Detect which cell encompasses the target text, then output its [X, Y] center coordinate. 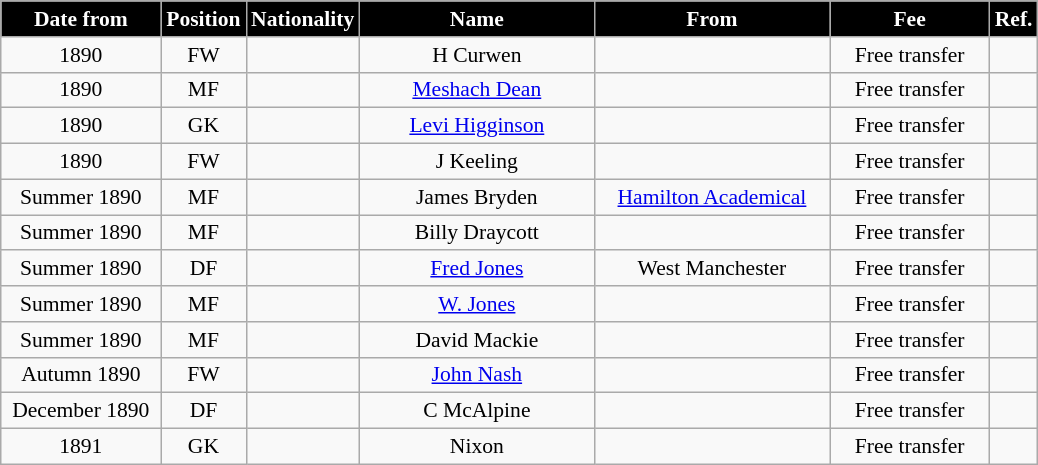
Autumn 1890 [81, 375]
H Curwen [476, 55]
Hamilton Academical [712, 197]
Position [204, 19]
Nixon [476, 447]
C McAlpine [476, 411]
W. Jones [476, 304]
Billy Draycott [476, 233]
December 1890 [81, 411]
Meshach Dean [476, 90]
Nationality [302, 19]
West Manchester [712, 269]
Name [476, 19]
Fred Jones [476, 269]
Ref. [1014, 19]
John Nash [476, 375]
1891 [81, 447]
Levi Higginson [476, 126]
Fee [910, 19]
Date from [81, 19]
J Keeling [476, 162]
From [712, 19]
David Mackie [476, 340]
James Bryden [476, 197]
